For the text-containing cell, return its midpoint in [X, Y] coordinate format. 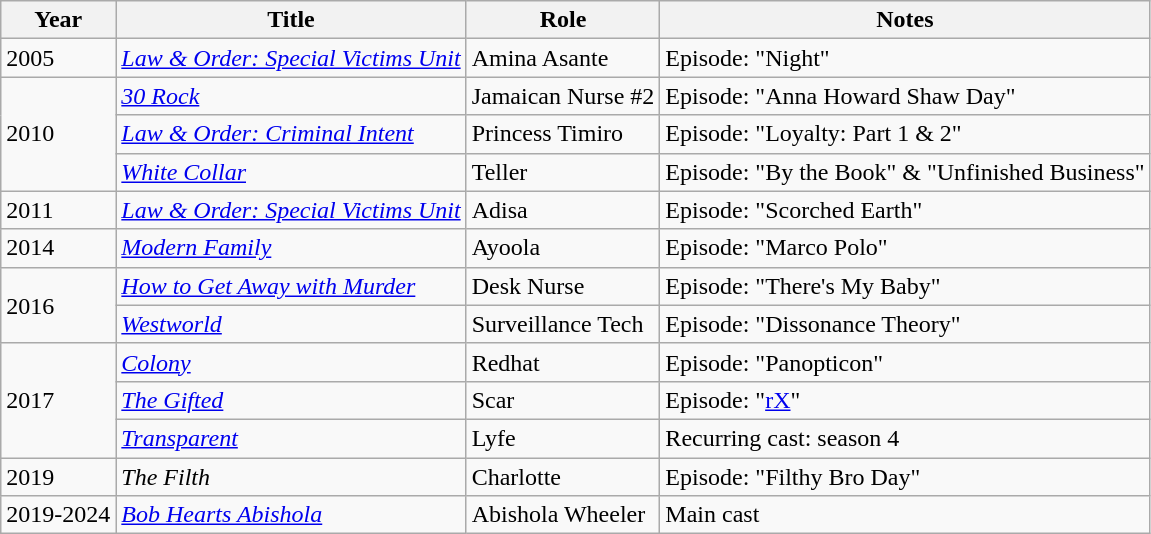
Title [291, 20]
Episode: "Night" [905, 58]
Lyfe [563, 438]
Episode: "Marco Polo" [905, 248]
Surveillance Tech [563, 324]
Episode: "Loyalty: Part 1 & 2" [905, 134]
2010 [58, 134]
Abishola Wheeler [563, 515]
Notes [905, 20]
2019 [58, 477]
Jamaican Nurse #2 [563, 96]
Year [58, 20]
The Filth [291, 477]
2005 [58, 58]
Main cast [905, 515]
Episode: "Anna Howard Shaw Day" [905, 96]
Charlotte [563, 477]
Scar [563, 400]
Amina Asante [563, 58]
Transparent [291, 438]
The Gifted [291, 400]
2019-2024 [58, 515]
White Collar [291, 172]
Episode: "Scorched Earth" [905, 210]
How to Get Away with Murder [291, 286]
2017 [58, 400]
Law & Order: Criminal Intent [291, 134]
Episode: "By the Book" & "Unfinished Business" [905, 172]
Role [563, 20]
Episode: "Filthy Bro Day" [905, 477]
Teller [563, 172]
2016 [58, 305]
Episode: "Panopticon" [905, 362]
Colony [291, 362]
Ayoola [563, 248]
30 Rock [291, 96]
2011 [58, 210]
Bob Hearts Abishola [291, 515]
2014 [58, 248]
Adisa [563, 210]
Episode: "rX" [905, 400]
Desk Nurse [563, 286]
Modern Family [291, 248]
Princess Timiro [563, 134]
Redhat [563, 362]
Episode: "There's My Baby" [905, 286]
Recurring cast: season 4 [905, 438]
Westworld [291, 324]
Episode: "Dissonance Theory" [905, 324]
